Determine the (X, Y) coordinate at the center of the cell enclosing the given text.  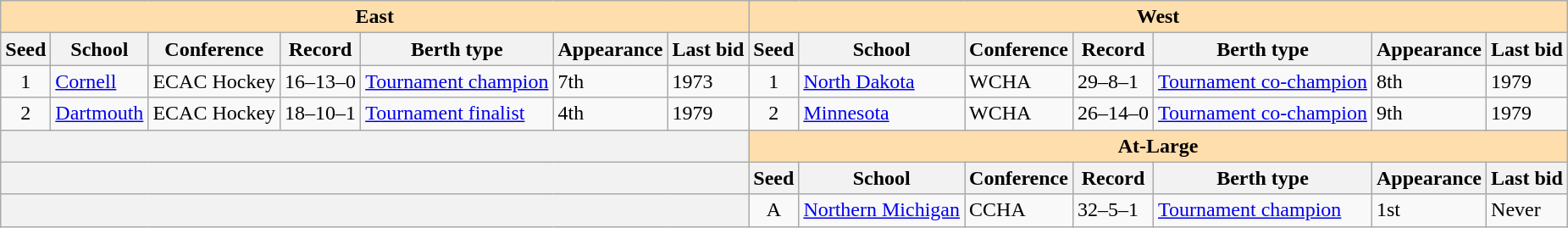
Tournament finalist (457, 114)
Minnesota (882, 114)
North Dakota (882, 81)
4th (610, 114)
1973 (708, 81)
29–8–1 (1113, 81)
CCHA (1019, 210)
1st (1428, 210)
32–5–1 (1113, 210)
Never (1527, 210)
26–14–0 (1113, 114)
Cornell (100, 81)
Dartmouth (100, 114)
8th (1428, 81)
18–10–1 (320, 114)
Northern Michigan (882, 210)
9th (1428, 114)
East (374, 17)
West (1159, 17)
7th (610, 81)
At-Large (1159, 146)
16–13–0 (320, 81)
A (774, 210)
